Search for the cell housing the specified text and yield its [X, Y] center coordinate. 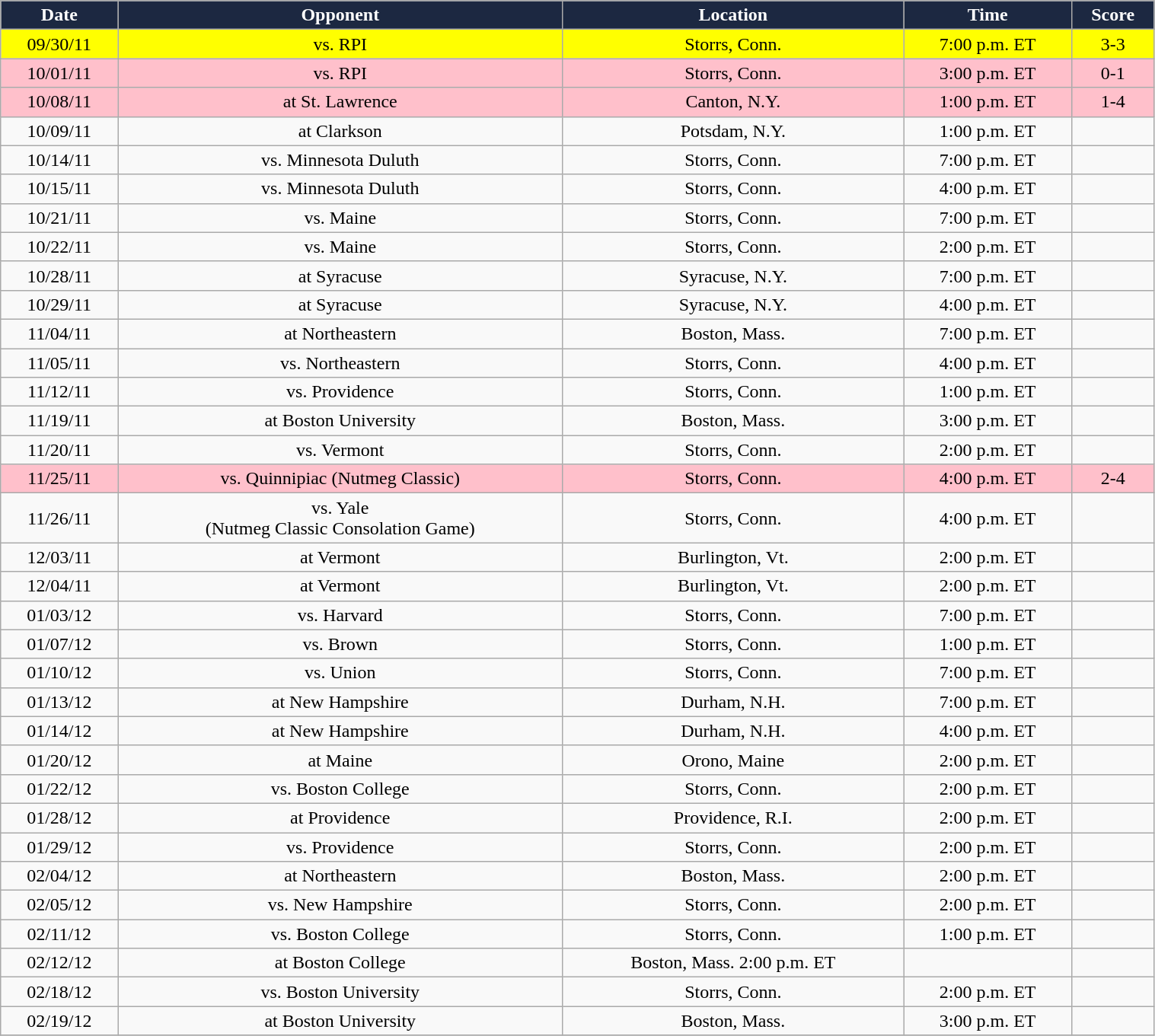
vs. Yale(Nutmeg Classic Consolation Game) [340, 518]
vs. Boston University [340, 992]
at Clarkson [340, 131]
01/20/12 [59, 760]
vs. Quinnipiac (Nutmeg Classic) [340, 479]
11/26/11 [59, 518]
09/30/11 [59, 44]
01/03/12 [59, 615]
02/04/12 [59, 876]
Opponent [340, 15]
02/19/12 [59, 1021]
01/29/12 [59, 847]
vs. New Hampshire [340, 905]
at Boston College [340, 963]
11/20/11 [59, 450]
vs. Brown [340, 644]
vs. Union [340, 673]
3-3 [1113, 44]
01/22/12 [59, 789]
10/28/11 [59, 276]
Boston, Mass. 2:00 p.m. ET [733, 963]
02/18/12 [59, 992]
Date [59, 15]
01/07/12 [59, 644]
Score [1113, 15]
11/12/11 [59, 392]
01/28/12 [59, 818]
0-1 [1113, 73]
12/03/11 [59, 557]
10/22/11 [59, 247]
11/05/11 [59, 363]
Potsdam, N.Y. [733, 131]
vs. Harvard [340, 615]
11/19/11 [59, 421]
02/11/12 [59, 934]
Location [733, 15]
11/25/11 [59, 479]
01/10/12 [59, 673]
02/12/12 [59, 963]
10/01/11 [59, 73]
10/08/11 [59, 102]
01/13/12 [59, 702]
at Maine [340, 760]
10/09/11 [59, 131]
10/21/11 [59, 218]
Orono, Maine [733, 760]
Providence, R.I. [733, 818]
vs. Northeastern [340, 363]
1-4 [1113, 102]
11/04/11 [59, 333]
01/14/12 [59, 731]
02/05/12 [59, 905]
at St. Lawrence [340, 102]
vs. Vermont [340, 450]
10/29/11 [59, 304]
Time [987, 15]
2-4 [1113, 479]
12/04/11 [59, 586]
10/14/11 [59, 160]
at Providence [340, 818]
10/15/11 [59, 189]
Canton, N.Y. [733, 102]
